Locate the cell with the specified text and output its [x, y] center coordinate. 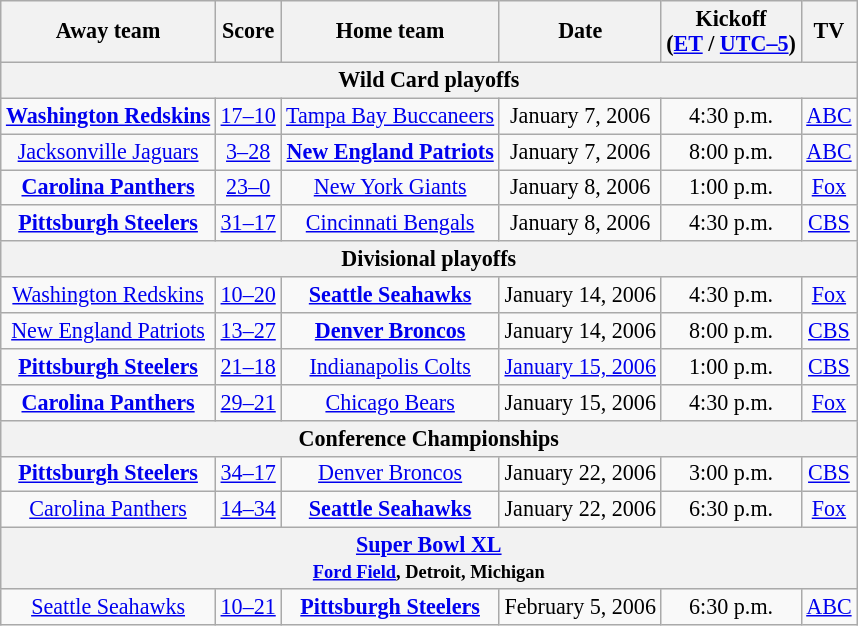
Home team [390, 30]
Date [580, 30]
23–0 [248, 187]
Indianapolis Colts [390, 366]
Divisional playoffs [429, 259]
21–18 [248, 366]
14–34 [248, 510]
Away team [108, 30]
Super Bowl XLFord Field, Detroit, Michigan [429, 558]
Score [248, 30]
34–17 [248, 474]
Wild Card playoffs [429, 80]
3–28 [248, 151]
10–21 [248, 607]
Cincinnati Bengals [390, 223]
31–17 [248, 223]
Kickoff(ET / UTC–5) [731, 30]
New York Giants [390, 187]
Tampa Bay Buccaneers [390, 116]
February 5, 2006 [580, 607]
TV [829, 30]
13–27 [248, 330]
10–20 [248, 295]
Jacksonville Jaguars [108, 151]
3:00 p.m. [731, 474]
Conference Championships [429, 438]
29–21 [248, 402]
17–10 [248, 116]
Chicago Bears [390, 402]
